Scan for the cell matching the given text and deliver its (X, Y) coordinate at center. 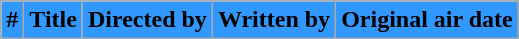
Original air date (428, 20)
Title (54, 20)
Directed by (147, 20)
Written by (274, 20)
# (12, 20)
